Extract the (X, Y) coordinate from the center of the cell holding the provided text.  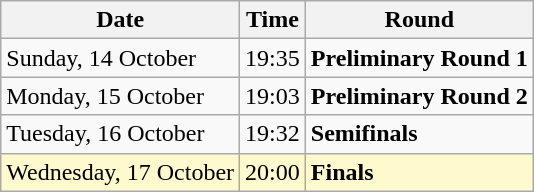
19:35 (273, 58)
Monday, 15 October (120, 96)
19:03 (273, 96)
Semifinals (419, 134)
Sunday, 14 October (120, 58)
Finals (419, 172)
Time (273, 20)
Tuesday, 16 October (120, 134)
Date (120, 20)
20:00 (273, 172)
19:32 (273, 134)
Preliminary Round 1 (419, 58)
Preliminary Round 2 (419, 96)
Round (419, 20)
Wednesday, 17 October (120, 172)
